Extract the (X, Y) coordinate from the center of the cell holding the provided text.  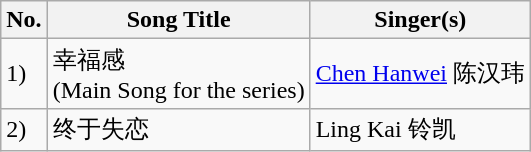
Song Title (178, 20)
终于失恋 (178, 130)
Ling Kai 铃凯 (420, 130)
Chen Hanwei 陈汉玮 (420, 74)
幸福感 (Main Song for the series) (178, 74)
1) (24, 74)
Singer(s) (420, 20)
2) (24, 130)
No. (24, 20)
